Return (x, y) of the center of cell containing provided text 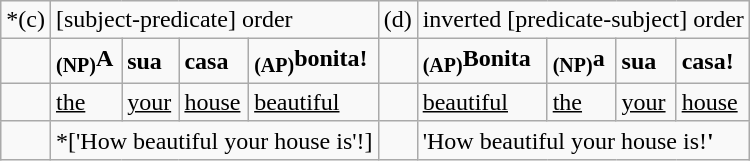
(NP)A (86, 61)
(d) (398, 20)
(AP)bonita! (314, 61)
'How beautiful your house is!' (583, 140)
casa (214, 61)
(NP)a (582, 61)
*['How beautiful your house is'!] (214, 140)
inverted [predicate-subject] order (583, 20)
*(c) (26, 20)
[subject-predicate] order (214, 20)
casa! (712, 61)
(AP)Bonita (482, 61)
